Return the [x, y] coordinate for the center point of the cell that contains the specified text.  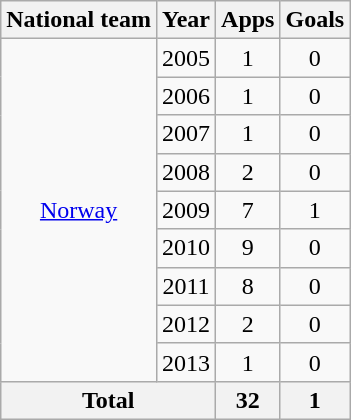
32 [248, 400]
8 [248, 286]
2010 [186, 248]
National team [79, 20]
2011 [186, 286]
Apps [248, 20]
7 [248, 210]
2006 [186, 96]
Goals [315, 20]
2012 [186, 324]
2013 [186, 362]
2007 [186, 134]
Year [186, 20]
Total [108, 400]
2008 [186, 172]
2009 [186, 210]
Norway [79, 210]
9 [248, 248]
2005 [186, 58]
